Capture the cell that displays the provided text and extract its (X, Y) central coordinate. 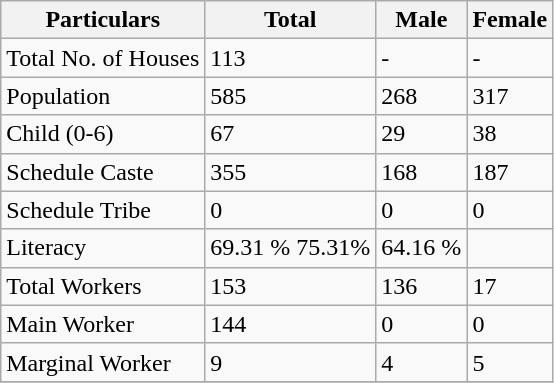
Particulars (103, 20)
Schedule Tribe (103, 210)
144 (290, 324)
153 (290, 286)
69.31 % 75.31% (290, 248)
9 (290, 362)
Marginal Worker (103, 362)
Literacy (103, 248)
Population (103, 96)
Total No. of Houses (103, 58)
355 (290, 172)
187 (510, 172)
Main Worker (103, 324)
268 (422, 96)
Total Workers (103, 286)
585 (290, 96)
17 (510, 286)
Child (0-6) (103, 134)
64.16 % (422, 248)
113 (290, 58)
67 (290, 134)
Female (510, 20)
Total (290, 20)
38 (510, 134)
168 (422, 172)
317 (510, 96)
4 (422, 362)
Schedule Caste (103, 172)
136 (422, 286)
5 (510, 362)
29 (422, 134)
Male (422, 20)
